Find where the given text appears and provide that cell's center as [x, y] coordinate. 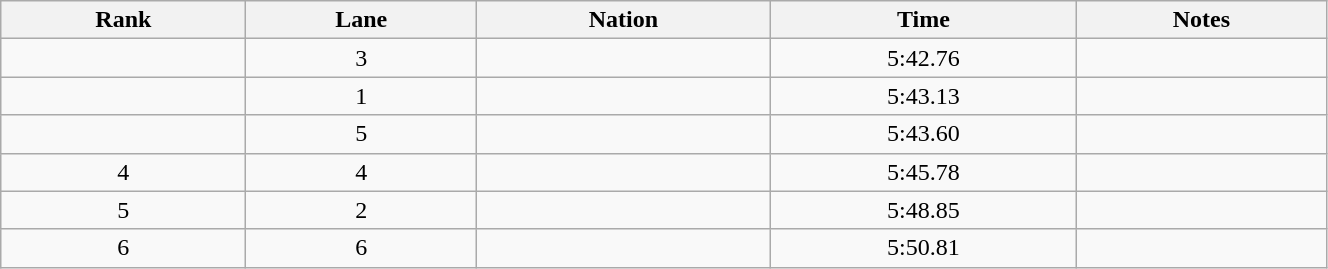
5:50.81 [923, 248]
Time [923, 20]
5:48.85 [923, 210]
5:43.60 [923, 134]
5:43.13 [923, 96]
Nation [623, 20]
2 [362, 210]
Lane [362, 20]
1 [362, 96]
5:45.78 [923, 172]
Rank [124, 20]
Notes [1201, 20]
5:42.76 [923, 58]
3 [362, 58]
